From the cell containing the given text, extract its center point as (X, Y) coordinate. 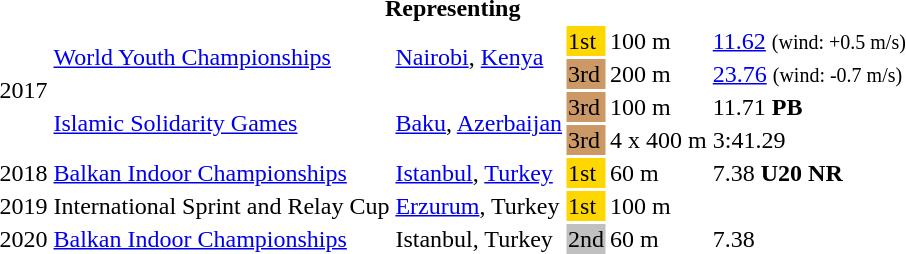
Nairobi, Kenya (479, 58)
Baku, Azerbaijan (479, 124)
Islamic Solidarity Games (222, 124)
Erzurum, Turkey (479, 206)
2nd (586, 239)
International Sprint and Relay Cup (222, 206)
200 m (659, 74)
World Youth Championships (222, 58)
4 x 400 m (659, 140)
